Extract the [X, Y] coordinate from the center of the cell holding the provided text.  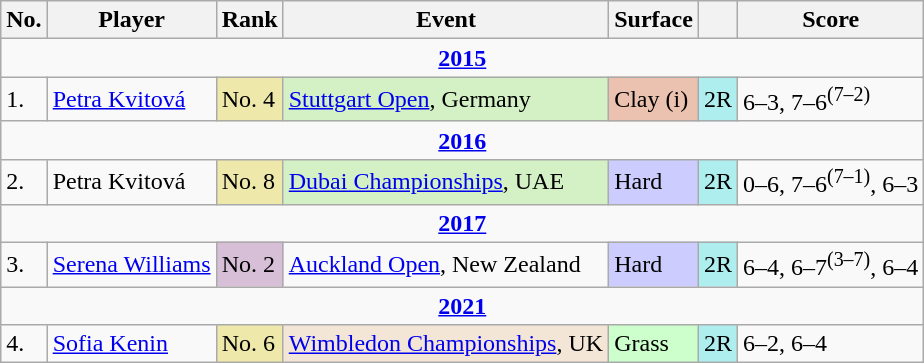
2. [24, 182]
No. 4 [250, 100]
Serena Williams [132, 264]
0–6, 7–6(7–1), 6–3 [830, 182]
Surface [654, 20]
No. 6 [250, 344]
Player [132, 20]
Sofia Kenin [132, 344]
6–4, 6–7(3–7), 6–4 [830, 264]
Rank [250, 20]
2017 [462, 223]
6–2, 6–4 [830, 344]
No. [24, 20]
Clay (i) [654, 100]
Score [830, 20]
No. 2 [250, 264]
Event [446, 20]
3. [24, 264]
2015 [462, 58]
2016 [462, 140]
Grass [654, 344]
Stuttgart Open, Germany [446, 100]
1. [24, 100]
4. [24, 344]
Auckland Open, New Zealand [446, 264]
No. 8 [250, 182]
2021 [462, 306]
Wimbledon Championships, UK [446, 344]
6–3, 7–6(7–2) [830, 100]
Dubai Championships, UAE [446, 182]
